Return [X, Y] of the center of cell containing provided text 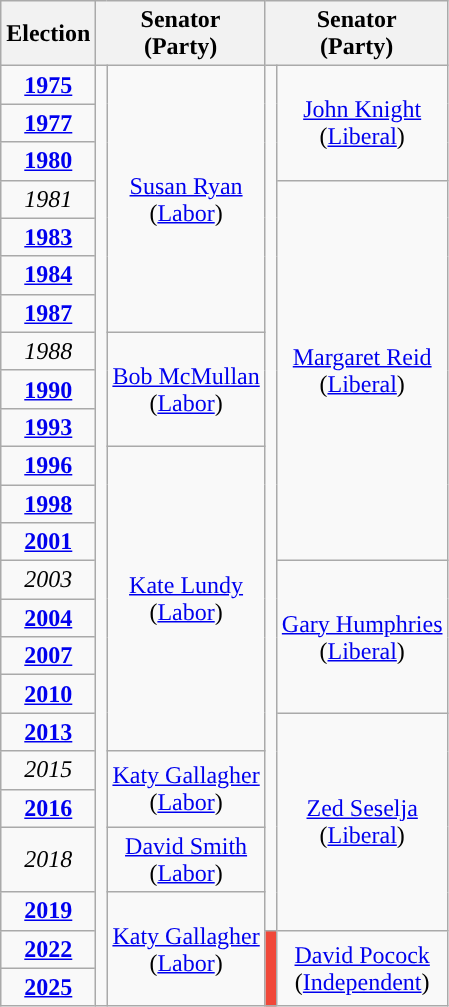
1983 [48, 237]
David Pocock(Independent) [362, 968]
2004 [48, 618]
Kate Lundy(Labor) [186, 598]
1996 [48, 465]
Margaret Reid(Liberal) [362, 370]
2003 [48, 580]
Zed Seselja(Liberal) [362, 822]
1984 [48, 275]
1988 [48, 351]
2018 [48, 860]
1990 [48, 389]
2001 [48, 542]
2025 [48, 987]
2015 [48, 770]
2010 [48, 694]
1977 [48, 123]
Susan Ryan(Labor) [186, 199]
1981 [48, 199]
2019 [48, 911]
1975 [48, 85]
1987 [48, 313]
Gary Humphries(Liberal) [362, 637]
2022 [48, 949]
Election [48, 34]
1998 [48, 503]
2013 [48, 732]
2016 [48, 808]
1993 [48, 427]
Bob McMullan(Labor) [186, 389]
John Knight(Liberal) [362, 123]
1980 [48, 161]
2007 [48, 656]
David Smith(Labor) [186, 860]
